Output the [x, y] coordinate of the center of the cell containing the given text.  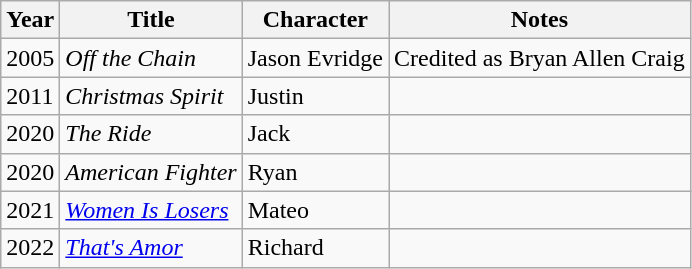
That's Amor [151, 248]
Notes [540, 20]
Jason Evridge [315, 58]
The Ride [151, 134]
Ryan [315, 172]
Richard [315, 248]
2022 [30, 248]
Character [315, 20]
Title [151, 20]
Year [30, 20]
Women Is Losers [151, 210]
Off the Chain [151, 58]
Justin [315, 96]
Credited as Bryan Allen Craig [540, 58]
2011 [30, 96]
American Fighter [151, 172]
Jack [315, 134]
Christmas Spirit [151, 96]
Mateo [315, 210]
2021 [30, 210]
2005 [30, 58]
